Determine the [X, Y] coordinate at the center of the cell enclosing the given text.  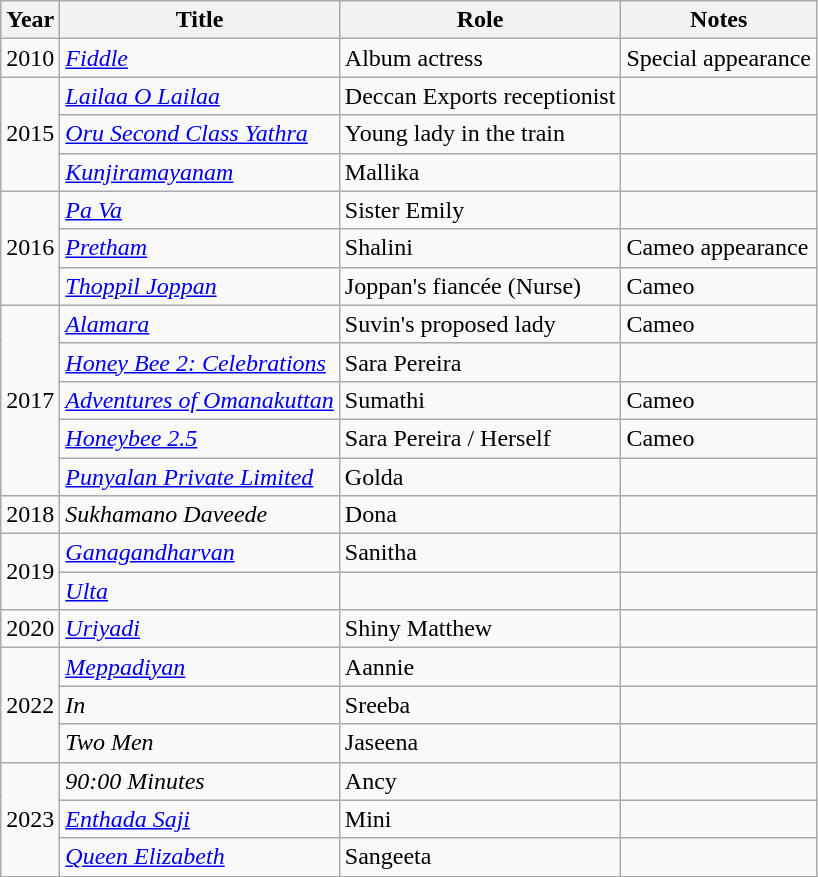
2022 [30, 705]
Golda [480, 477]
2018 [30, 515]
Meppadiyan [200, 667]
Album actress [480, 58]
Dona [480, 515]
Punyalan Private Limited [200, 477]
Lailaa O Lailaa [200, 96]
Kunjiramayanam [200, 172]
Deccan Exports receptionist [480, 96]
2016 [30, 248]
2010 [30, 58]
Oru Second Class Yathra [200, 134]
Suvin's proposed lady [480, 324]
Young lady in the train [480, 134]
Aannie [480, 667]
Honey Bee 2: Celebrations [200, 362]
Two Men [200, 743]
Sreeba [480, 705]
Role [480, 20]
2023 [30, 819]
Jaseena [480, 743]
Ancy [480, 781]
Enthada Saji [200, 819]
Alamara [200, 324]
Year [30, 20]
Sister Emily [480, 210]
Title [200, 20]
90:00 Minutes [200, 781]
Ulta [200, 591]
Sangeeta [480, 857]
Queen Elizabeth [200, 857]
2020 [30, 629]
Pretham [200, 248]
Fiddle [200, 58]
Joppan's fiancée (Nurse) [480, 286]
Sara Pereira [480, 362]
Shiny Matthew [480, 629]
Sukhamano Daveede [200, 515]
Mini [480, 819]
Honeybee 2.5 [200, 438]
2017 [30, 400]
In [200, 705]
Sara Pereira / Herself [480, 438]
Thoppil Joppan [200, 286]
Sanitha [480, 553]
Shalini [480, 248]
Cameo appearance [719, 248]
Notes [719, 20]
Sumathi [480, 400]
Adventures of Omanakuttan [200, 400]
Ganagandharvan [200, 553]
Special appearance [719, 58]
Mallika [480, 172]
2015 [30, 134]
Pa Va [200, 210]
2019 [30, 572]
Uriyadi [200, 629]
